From the cell containing the given text, extract its center point as (X, Y) coordinate. 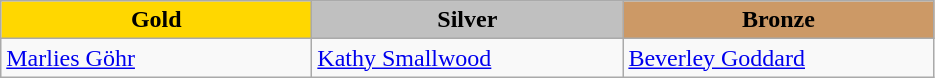
Silver (468, 20)
Kathy Smallwood (468, 58)
Beverley Goddard (778, 58)
Gold (156, 20)
Bronze (778, 20)
Marlies Göhr (156, 58)
